Locate the cell with the specified text and output its [x, y] center coordinate. 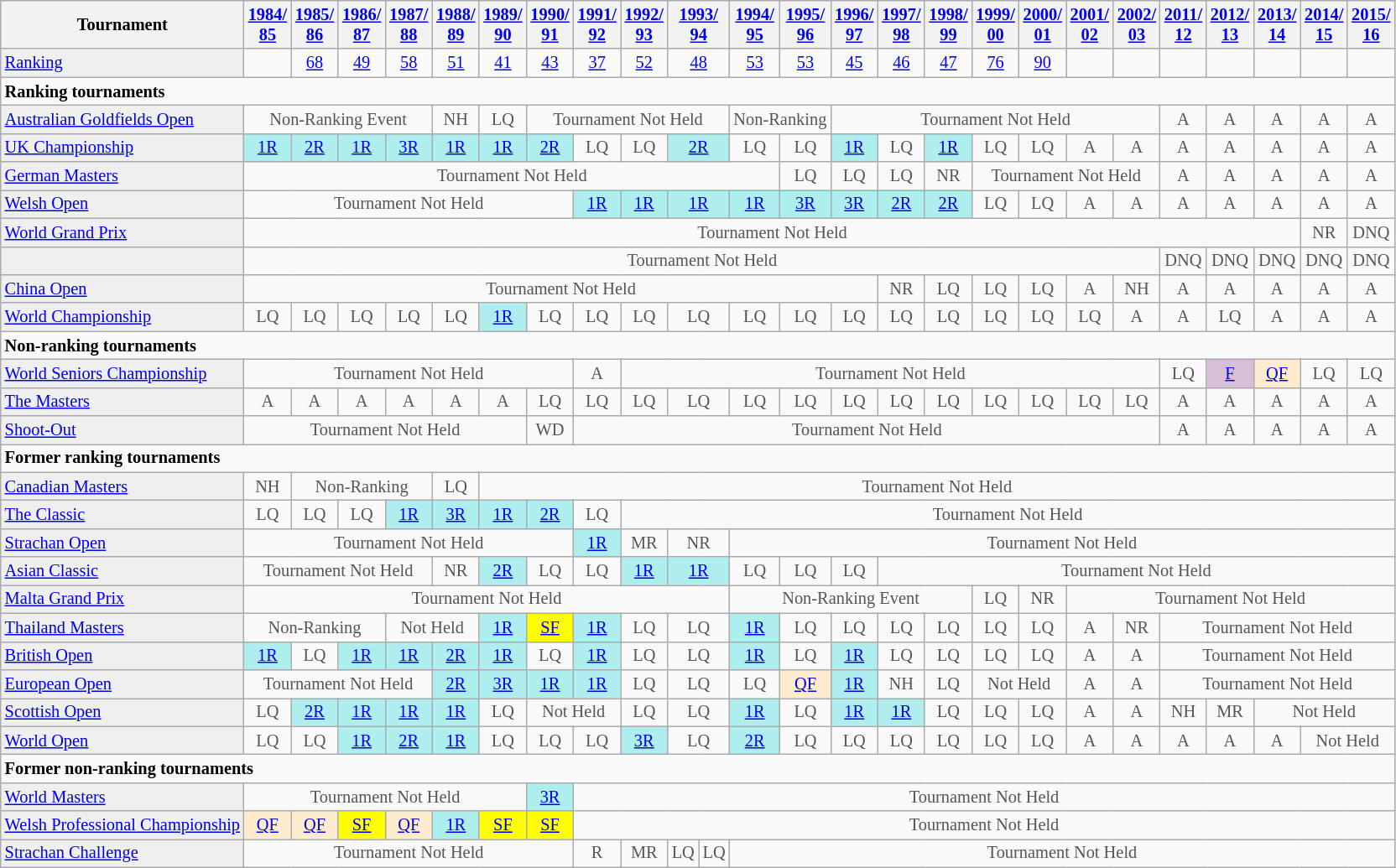
Strachan Open [122, 543]
76 [996, 63]
The Classic [122, 514]
Non-ranking tournaments [698, 346]
World Masters [122, 797]
49 [362, 63]
F [1230, 373]
47 [948, 63]
1987/88 [409, 24]
37 [597, 63]
43 [550, 63]
British Open [122, 656]
Australian Goldfields Open [122, 119]
UK Championship [122, 148]
1994/95 [755, 24]
41 [503, 63]
68 [315, 63]
90 [1043, 63]
2012/13 [1230, 24]
45 [854, 63]
Thailand Masters [122, 627]
48 [699, 63]
Tournament [122, 24]
1986/87 [362, 24]
Asian Classic [122, 571]
Former ranking tournaments [698, 458]
1988/89 [456, 24]
German Masters [122, 176]
Canadian Masters [122, 486]
Welsh Professional Championship [122, 825]
R [597, 853]
1992/93 [644, 24]
1984/85 [268, 24]
European Open [122, 683]
Strachan Challenge [122, 853]
2002/03 [1137, 24]
2011/12 [1183, 24]
The Masters [122, 402]
52 [644, 63]
2001/02 [1090, 24]
Ranking tournaments [698, 91]
1990/91 [550, 24]
2000/01 [1043, 24]
2014/15 [1324, 24]
Welsh Open [122, 204]
51 [456, 63]
World Championship [122, 317]
World Grand Prix [122, 232]
1998/99 [948, 24]
WD [550, 430]
2013/14 [1277, 24]
58 [409, 63]
Scottish Open [122, 712]
Malta Grand Prix [122, 599]
World Open [122, 741]
Shoot-Out [122, 430]
1995/96 [805, 24]
2015/16 [1371, 24]
Former non-ranking tournaments [698, 768]
World Seniors Championship [122, 373]
1991/92 [597, 24]
1999/00 [996, 24]
1997/98 [901, 24]
China Open [122, 288]
1989/90 [503, 24]
1996/97 [854, 24]
Ranking [122, 63]
46 [901, 63]
1985/86 [315, 24]
1993/94 [699, 24]
